Determine the (x, y) coordinate at the center of the cell enclosing the given text.  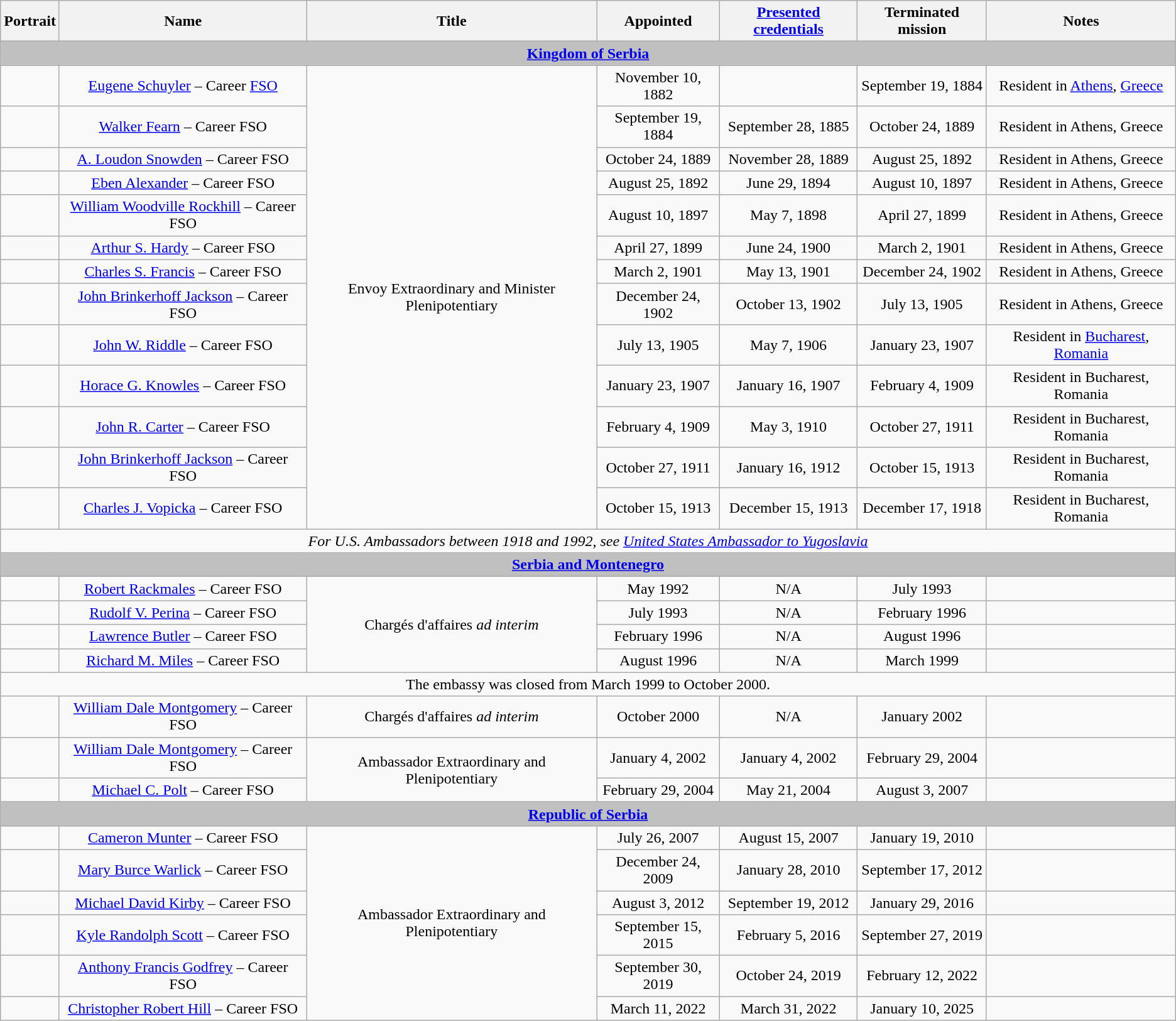
January 16, 1912 (788, 467)
September 17, 2012 (922, 870)
Cameron Munter – Career FSO (182, 838)
Title (452, 21)
Eben Alexander – Career FSO (182, 183)
July 26, 2007 (658, 838)
The embassy was closed from March 1999 to October 2000. (588, 684)
August 15, 2007 (788, 838)
Michael David Kirby – Career FSO (182, 903)
February 12, 2022 (922, 976)
March 1999 (922, 660)
November 28, 1889 (788, 159)
Name (182, 21)
For U.S. Ambassadors between 1918 and 1992, see United States Ambassador to Yugoslavia (588, 541)
William Woodville Rockhill – Career FSO (182, 215)
A. Loudon Snowden – Career FSO (182, 159)
Michael C. Polt – Career FSO (182, 790)
Charles S. Francis – Career FSO (182, 271)
June 29, 1894 (788, 183)
Envoy Extraordinary and Minister Plenipotentiary (452, 297)
December 24, 2009 (658, 870)
February 5, 2016 (788, 935)
Walker Fearn – Career FSO (182, 127)
January 10, 2025 (922, 1008)
September 19, 2012 (788, 903)
January 16, 1907 (788, 386)
Richard M. Miles – Career FSO (182, 660)
October 13, 1902 (788, 304)
November 10, 1882 (658, 85)
Lawrence Butler – Career FSO (182, 636)
May 3, 1910 (788, 426)
Presented credentials (788, 21)
August 3, 2012 (658, 903)
Rudolf V. Perina – Career FSO (182, 613)
Horace G. Knowles – Career FSO (182, 386)
Anthony Francis Godfrey – Career FSO (182, 976)
Eugene Schuyler – Career FSO (182, 85)
May 13, 1901 (788, 271)
March 11, 2022 (658, 1008)
Republic of Serbia (588, 814)
September 27, 2019 (922, 935)
January 29, 2016 (922, 903)
January 19, 2010 (922, 838)
Mary Burce Warlick – Career FSO (182, 870)
June 24, 1900 (788, 248)
January 28, 2010 (788, 870)
September 30, 2019 (658, 976)
Notes (1081, 21)
May 7, 1906 (788, 344)
May 7, 1898 (788, 215)
September 28, 1885 (788, 127)
John R. Carter – Career FSO (182, 426)
Serbia and Montenegro (588, 565)
Arthur S. Hardy – Career FSO (182, 248)
Appointed (658, 21)
Robert Rackmales – Career FSO (182, 589)
Christopher Robert Hill – Career FSO (182, 1008)
Charles J. Vopicka – Career FSO (182, 509)
Kyle Randolph Scott – Career FSO (182, 935)
January 2002 (922, 716)
Kingdom of Serbia (588, 53)
March 31, 2022 (788, 1008)
December 15, 1913 (788, 509)
May 1992 (658, 589)
October 2000 (658, 716)
John W. Riddle – Career FSO (182, 344)
August 3, 2007 (922, 790)
September 15, 2015 (658, 935)
Portrait (30, 21)
October 24, 2019 (788, 976)
Terminated mission (922, 21)
May 21, 2004 (788, 790)
December 17, 1918 (922, 509)
